Search for the cell housing the specified text and yield its [x, y] center coordinate. 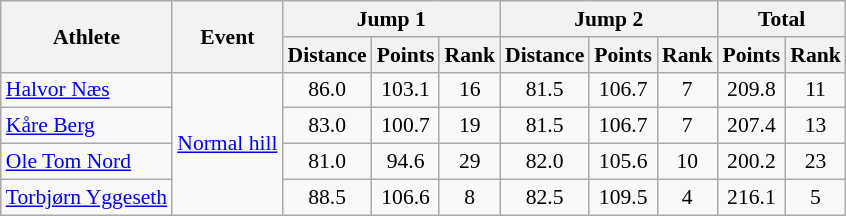
Ole Tom Nord [86, 162]
Torbjørn Yggeseth [86, 197]
5 [816, 197]
83.0 [326, 126]
209.8 [752, 90]
200.2 [752, 162]
103.1 [406, 90]
216.1 [752, 197]
Normal hill [227, 143]
11 [816, 90]
105.6 [623, 162]
Halvor Næs [86, 90]
207.4 [752, 126]
8 [470, 197]
82.5 [544, 197]
Jump 2 [609, 19]
86.0 [326, 90]
Athlete [86, 36]
109.5 [623, 197]
Total [782, 19]
23 [816, 162]
29 [470, 162]
100.7 [406, 126]
16 [470, 90]
4 [688, 197]
106.6 [406, 197]
13 [816, 126]
19 [470, 126]
Event [227, 36]
Jump 1 [391, 19]
81.0 [326, 162]
94.6 [406, 162]
Kåre Berg [86, 126]
82.0 [544, 162]
10 [688, 162]
88.5 [326, 197]
